Output the (x, y) coordinate of the center of the cell containing the given text.  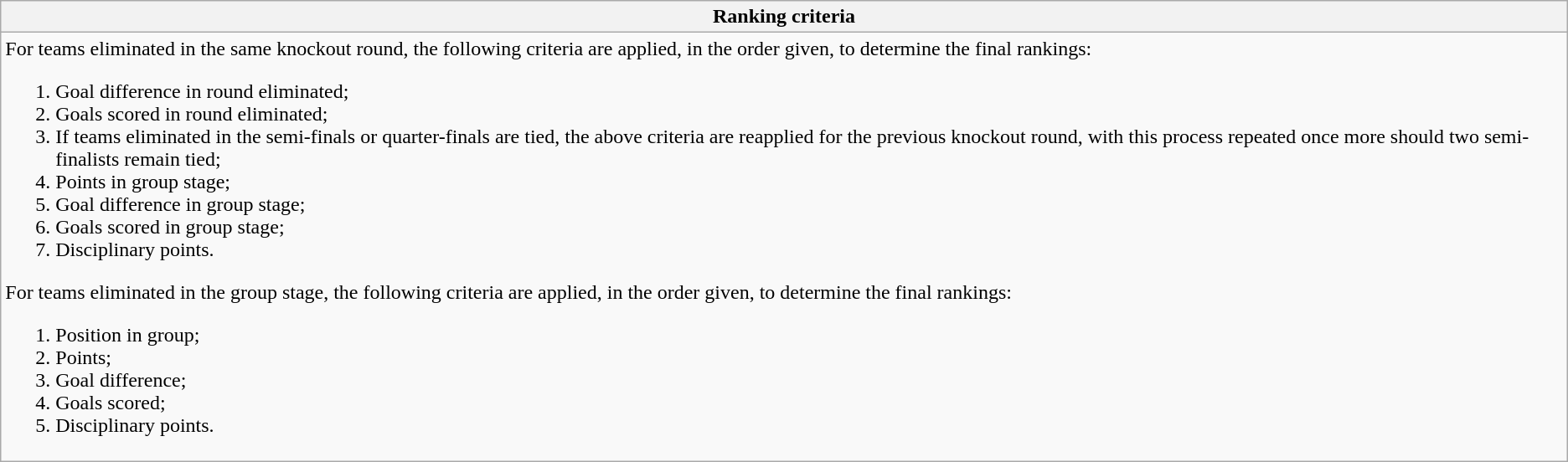
Ranking criteria (784, 17)
